Capture the cell that displays the provided text and extract its [x, y] central coordinate. 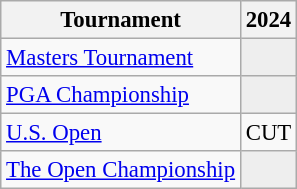
2024 [268, 20]
CUT [268, 133]
PGA Championship [121, 95]
The Open Championship [121, 170]
U.S. Open [121, 133]
Tournament [121, 20]
Masters Tournament [121, 58]
